Identify which cell holds the provided text, then report its [X, Y] central coordinate. 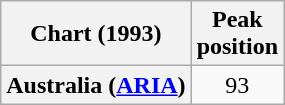
Peakposition [237, 34]
Chart (1993) [96, 34]
93 [237, 85]
Australia (ARIA) [96, 85]
